For the text-containing cell, return its midpoint in (x, y) coordinate format. 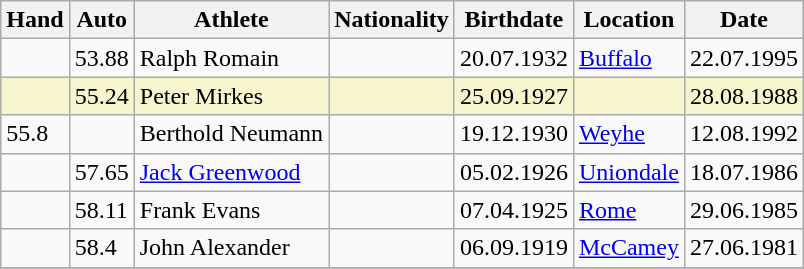
07.04.1925 (514, 210)
Peter Mirkes (231, 96)
Location (628, 20)
28.08.1988 (744, 96)
Hand (35, 20)
Ralph Romain (231, 58)
John Alexander (231, 248)
25.09.1927 (514, 96)
53.88 (102, 58)
58.4 (102, 248)
Buffalo (628, 58)
Weyhe (628, 134)
29.06.1985 (744, 210)
Rome (628, 210)
27.06.1981 (744, 248)
Nationality (392, 20)
Date (744, 20)
55.24 (102, 96)
18.07.1986 (744, 172)
20.07.1932 (514, 58)
58.11 (102, 210)
Frank Evans (231, 210)
06.09.1919 (514, 248)
12.08.1992 (744, 134)
22.07.1995 (744, 58)
Berthold Neumann (231, 134)
Birthdate (514, 20)
Athlete (231, 20)
Jack Greenwood (231, 172)
05.02.1926 (514, 172)
57.65 (102, 172)
McCamey (628, 248)
Auto (102, 20)
Uniondale (628, 172)
55.8 (35, 134)
19.12.1930 (514, 134)
